Detect which cell encompasses the target text, then output its (x, y) center coordinate. 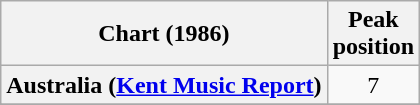
Peakposition (373, 34)
7 (373, 85)
Chart (1986) (164, 34)
Australia (Kent Music Report) (164, 85)
